Extract the (X, Y) coordinate from the center of the cell holding the provided text.  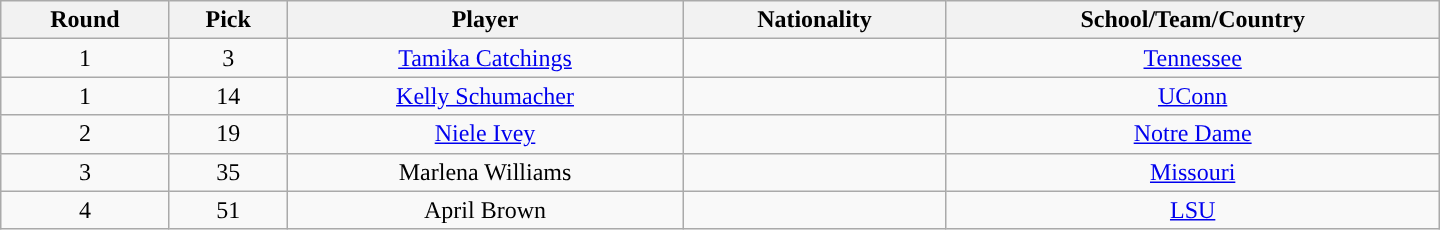
Pick (228, 20)
Nationality (814, 20)
14 (228, 96)
School/Team/Country (1192, 20)
Kelly Schumacher (485, 96)
Tennessee (1192, 58)
Niele Ivey (485, 134)
UConn (1192, 96)
Marlena Williams (485, 172)
Player (485, 20)
35 (228, 172)
LSU (1192, 210)
4 (85, 210)
Notre Dame (1192, 134)
April Brown (485, 210)
51 (228, 210)
Round (85, 20)
Tamika Catchings (485, 58)
2 (85, 134)
19 (228, 134)
Missouri (1192, 172)
